Determine the (X, Y) coordinate at the center of the cell enclosing the given text.  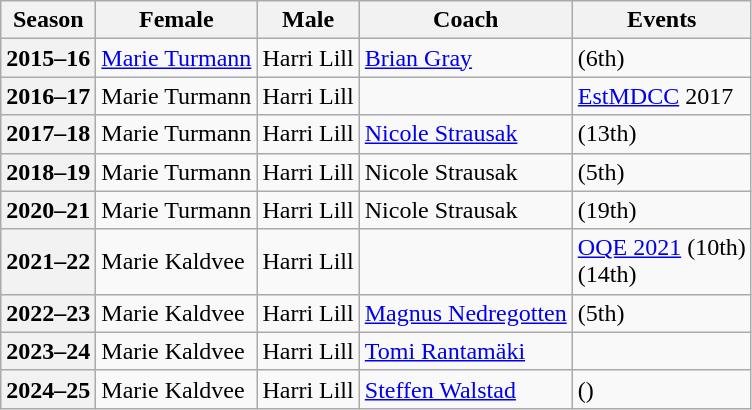
OQE 2021 (10th) (14th) (662, 262)
EstMDCC 2017 (662, 96)
(6th) (662, 58)
2023–24 (48, 351)
2017–18 (48, 134)
2016–17 (48, 96)
() (662, 389)
Steffen Walstad (466, 389)
(19th) (662, 210)
(13th) (662, 134)
Male (308, 20)
Brian Gray (466, 58)
2024–25 (48, 389)
Events (662, 20)
2015–16 (48, 58)
2018–19 (48, 172)
Female (176, 20)
Tomi Rantamäki (466, 351)
2022–23 (48, 313)
2020–21 (48, 210)
2021–22 (48, 262)
Coach (466, 20)
Season (48, 20)
Magnus Nedregotten (466, 313)
